From the cell containing the given text, extract its center point as [x, y] coordinate. 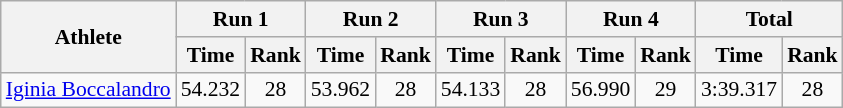
29 [666, 90]
Run 2 [371, 19]
Total [770, 19]
3:39.317 [739, 90]
54.232 [210, 90]
Athlete [88, 36]
Run 3 [501, 19]
53.962 [340, 90]
56.990 [600, 90]
54.133 [470, 90]
Iginia Boccalandro [88, 90]
Run 4 [631, 19]
Run 1 [241, 19]
